Determine the [x, y] coordinate at the center of the cell enclosing the given text.  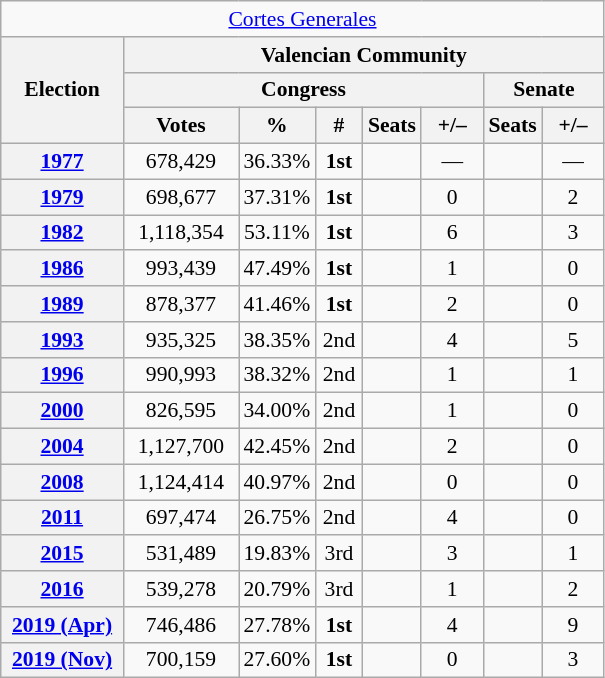
Cortes Generales [303, 19]
41.46% [276, 304]
698,677 [180, 197]
1,118,354 [180, 233]
697,474 [180, 518]
26.75% [276, 518]
993,439 [180, 269]
878,377 [180, 304]
34.00% [276, 411]
531,489 [180, 554]
746,486 [180, 625]
1979 [62, 197]
Congress [303, 90]
Senate [544, 90]
1993 [62, 340]
27.60% [276, 660]
1996 [62, 375]
2019 (Nov) [62, 660]
42.45% [276, 447]
36.33% [276, 162]
# [339, 126]
27.78% [276, 625]
2000 [62, 411]
Votes [180, 126]
2015 [62, 554]
9 [574, 625]
47.49% [276, 269]
1989 [62, 304]
40.97% [276, 482]
2016 [62, 589]
2019 (Apr) [62, 625]
2011 [62, 518]
1,124,414 [180, 482]
38.32% [276, 375]
700,159 [180, 660]
2008 [62, 482]
678,429 [180, 162]
19.83% [276, 554]
6 [452, 233]
38.35% [276, 340]
5 [574, 340]
53.11% [276, 233]
20.79% [276, 589]
1986 [62, 269]
1982 [62, 233]
826,595 [180, 411]
% [276, 126]
935,325 [180, 340]
990,993 [180, 375]
1977 [62, 162]
37.31% [276, 197]
2004 [62, 447]
539,278 [180, 589]
Election [62, 90]
Valencian Community [364, 55]
1,127,700 [180, 447]
